Provide the [X, Y] coordinate of the cell's center where the given text is located.  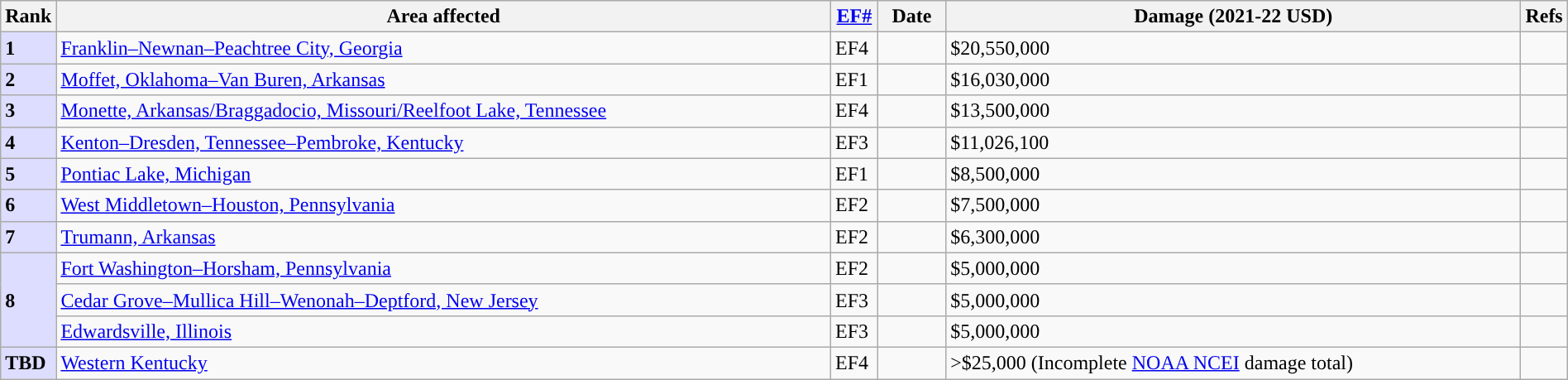
$8,500,000 [1234, 174]
Trumann, Arkansas [443, 237]
>$25,000 (Incomplete NOAA NCEI damage total) [1234, 363]
Edwardsville, Illinois [443, 331]
1 [28, 48]
Western Kentucky [443, 363]
Fort Washington–Horsham, Pennsylvania [443, 268]
Monette, Arkansas/Braggadocio, Missouri/Reelfoot Lake, Tennessee [443, 111]
Kenton–Dresden, Tennessee–Pembroke, Kentucky [443, 142]
7 [28, 237]
6 [28, 205]
Date [911, 17]
Pontiac Lake, Michigan [443, 174]
Area affected [443, 17]
EF# [853, 17]
Franklin–Newnan–Peachtree City, Georgia [443, 48]
$20,550,000 [1234, 48]
8 [28, 300]
$7,500,000 [1234, 205]
3 [28, 111]
$11,026,100 [1234, 142]
TBD [28, 363]
Moffet, Oklahoma–Van Buren, Arkansas [443, 79]
$16,030,000 [1234, 79]
Damage (2021-22 USD) [1234, 17]
5 [28, 174]
Refs [1544, 17]
Cedar Grove–Mullica Hill–Wenonah–Deptford, New Jersey [443, 300]
$6,300,000 [1234, 237]
4 [28, 142]
2 [28, 79]
West Middletown–Houston, Pennsylvania [443, 205]
Rank [28, 17]
$13,500,000 [1234, 111]
